Determine the [x, y] coordinate at the center of the cell enclosing the given text.  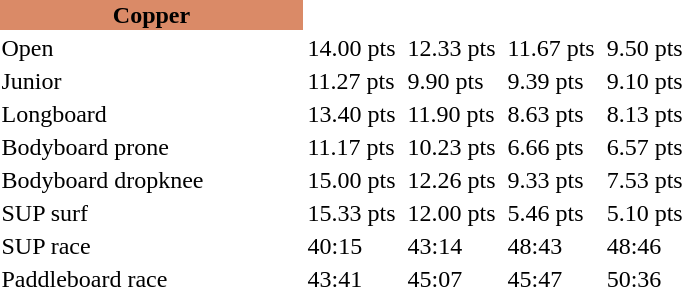
11.27 pts [352, 81]
14.00 pts [352, 48]
11.67 pts [551, 48]
SUP race [148, 246]
11.17 pts [352, 147]
Junior [148, 81]
11.90 pts [452, 114]
12.00 pts [452, 213]
9.90 pts [452, 81]
9.33 pts [551, 180]
40:15 [352, 246]
8.63 pts [551, 114]
43:14 [452, 246]
12.33 pts [452, 48]
Longboard [148, 114]
SUP surf [148, 213]
15.00 pts [352, 180]
Open [148, 48]
15.33 pts [352, 213]
48:43 [551, 246]
10.23 pts [452, 147]
9.39 pts [551, 81]
Bodyboard prone [148, 147]
6.66 pts [551, 147]
Copper [152, 15]
Bodyboard dropknee [148, 180]
13.40 pts [352, 114]
12.26 pts [452, 180]
5.46 pts [551, 213]
